Locate the cell with the specified text and output its [x, y] center coordinate. 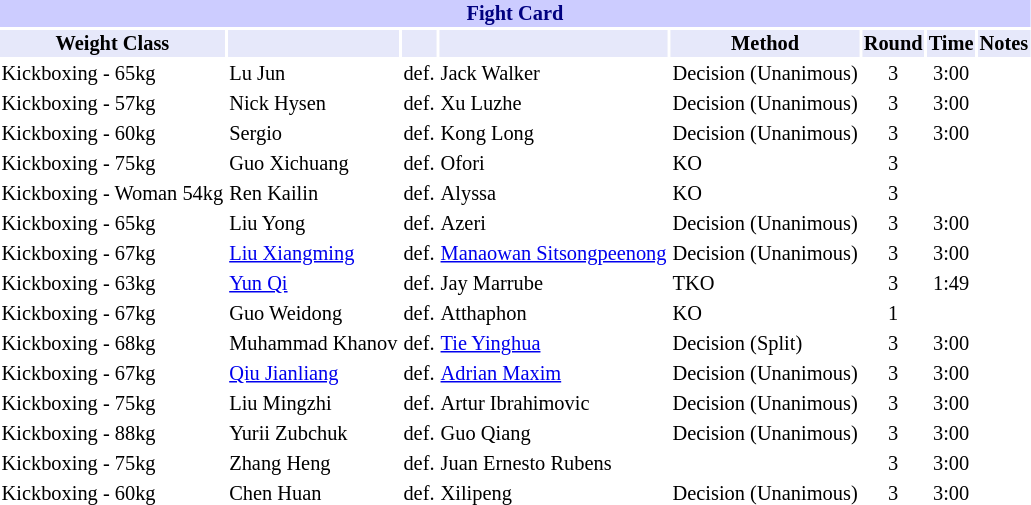
Azeri [554, 224]
Liu Yong [314, 224]
Decision (Split) [765, 344]
Ofori [554, 164]
Round [893, 44]
Nick Hysen [314, 104]
Method [765, 44]
Kickboxing - 63kg [112, 284]
Fight Card [515, 14]
Jay Marrube [554, 284]
Notes [1004, 44]
Xu Luzhe [554, 104]
Liu Xiangming [314, 254]
Adrian Maxim [554, 374]
Kickboxing - Woman 54kg [112, 194]
Zhang Heng [314, 464]
Kong Long [554, 134]
Alyssa [554, 194]
Lu Jun [314, 74]
Qiu Jianliang [314, 374]
1:49 [951, 284]
Ren Kailin [314, 194]
Jack Walker [554, 74]
Guo Xichuang [314, 164]
Kickboxing - 60kg [112, 134]
Liu Mingzhi [314, 404]
Kickboxing - 88kg [112, 434]
Guo Qiang [554, 434]
TKO [765, 284]
Muhammad Khanov [314, 344]
Manaowan Sitsongpeenong [554, 254]
Guo Weidong [314, 314]
Yurii Zubchuk [314, 434]
Juan Ernesto Rubens [554, 464]
Sergio [314, 134]
Kickboxing - 57kg [112, 104]
Yun Qi [314, 284]
Weight Class [112, 44]
Kickboxing - 68kg [112, 344]
Tie Yinghua [554, 344]
Artur Ibrahimovic [554, 404]
Time [951, 44]
Atthaphon [554, 314]
1 [893, 314]
